From the cell containing the given text, extract its center point as (X, Y) coordinate. 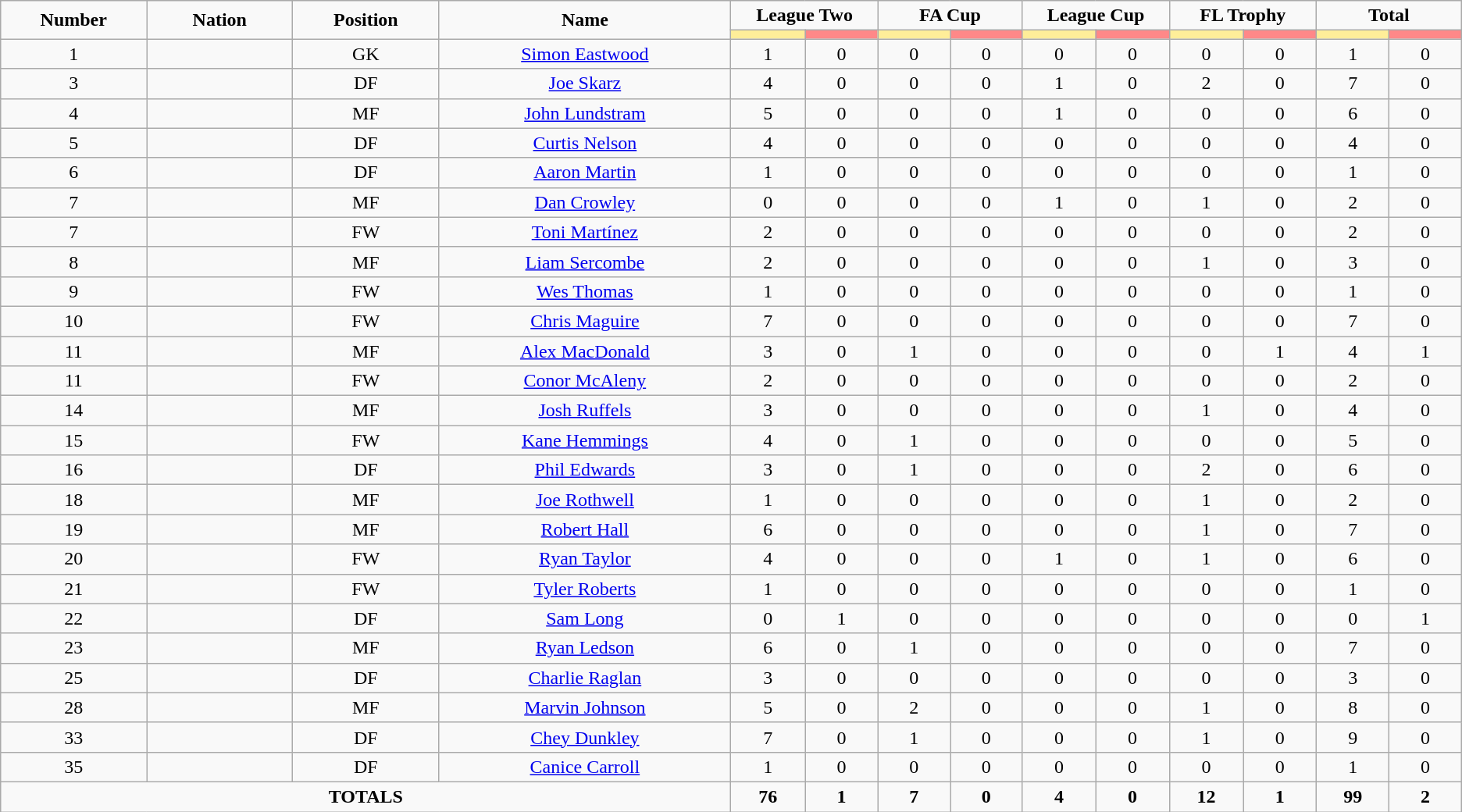
16 (73, 470)
Ryan Taylor (585, 559)
Josh Ruffels (585, 411)
FA Cup (950, 16)
Number (73, 20)
Alex MacDonald (585, 351)
Ryan Ledson (585, 648)
Conor McAleny (585, 381)
Joe Skarz (585, 84)
Curtis Nelson (585, 143)
Aaron Martin (585, 173)
Simon Eastwood (585, 54)
25 (73, 678)
35 (73, 767)
Nation (220, 20)
14 (73, 411)
Phil Edwards (585, 470)
19 (73, 529)
Total (1389, 16)
15 (73, 440)
18 (73, 500)
Kane Hemmings (585, 440)
Chey Dunkley (585, 737)
Liam Sercombe (585, 262)
12 (1206, 796)
10 (73, 321)
Tyler Roberts (585, 589)
GK (365, 54)
FL Trophy (1243, 16)
Marvin Johnson (585, 707)
21 (73, 589)
TOTALS (365, 796)
28 (73, 707)
23 (73, 648)
22 (73, 618)
Canice Carroll (585, 767)
Charlie Raglan (585, 678)
Wes Thomas (585, 291)
Joe Rothwell (585, 500)
Dan Crowley (585, 202)
Toni Martínez (585, 232)
Chris Maguire (585, 321)
League Two (804, 16)
Robert Hall (585, 529)
20 (73, 559)
76 (768, 796)
33 (73, 737)
John Lundstram (585, 113)
Sam Long (585, 618)
Position (365, 20)
Name (585, 20)
League Cup (1096, 16)
99 (1353, 796)
